Pinpoint the cell where the given text exists, returning its [x, y] midpoint coordinate. 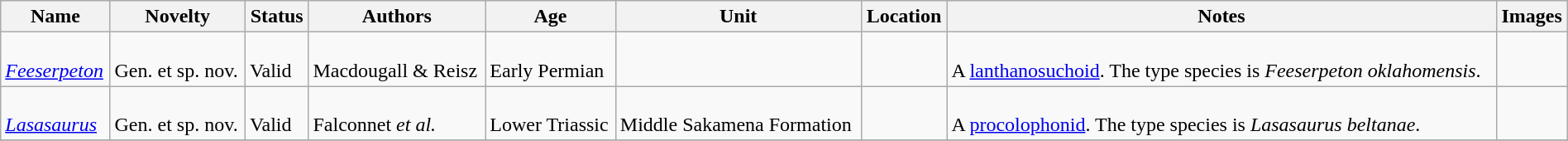
Lasasaurus [55, 113]
Unit [738, 17]
Middle Sakamena Formation [738, 113]
Status [276, 17]
A procolophonid. The type species is Lasasaurus beltanae. [1221, 113]
Authors [397, 17]
Falconnet et al. [397, 113]
Lower Triassic [551, 113]
Macdougall & Reisz [397, 60]
Early Permian [551, 60]
Images [1532, 17]
Name [55, 17]
Novelty [177, 17]
A lanthanosuchoid. The type species is Feeserpeton oklahomensis. [1221, 60]
Age [551, 17]
Feeserpeton [55, 60]
Notes [1221, 17]
Location [904, 17]
